Pinpoint the cell where the given text exists, returning its (X, Y) midpoint coordinate. 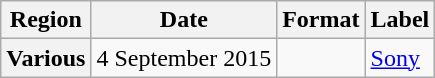
Label (400, 20)
Region (46, 20)
4 September 2015 (184, 58)
Sony (400, 58)
Format (321, 20)
Various (46, 58)
Date (184, 20)
